Provide the [x, y] coordinate of the cell's center where the given text is located.  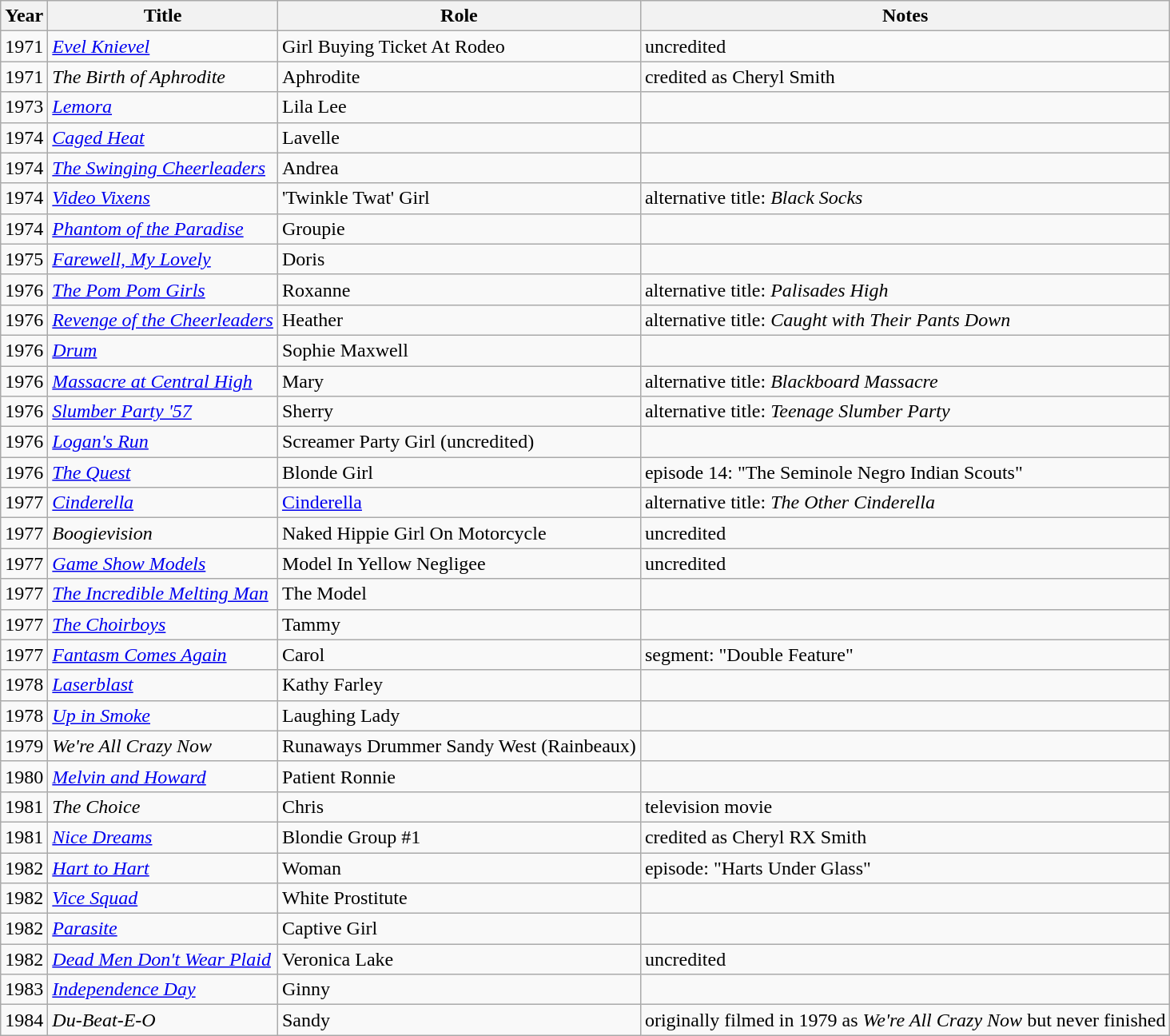
The Birth of Aphrodite [163, 77]
The Swinging Cheerleaders [163, 168]
1980 [24, 776]
Phantom of the Paradise [163, 229]
Drum [163, 350]
Mary [459, 381]
'Twinkle Twat' Girl [459, 198]
The Model [459, 594]
Ginny [459, 990]
Runaways Drummer Sandy West (Rainbeaux) [459, 746]
Game Show Models [163, 564]
episode 14: "The Seminole Negro Indian Scouts" [905, 472]
1975 [24, 259]
Roxanne [459, 289]
alternative title: Black Socks [905, 198]
television movie [905, 807]
Veronica Lake [459, 959]
Captive Girl [459, 929]
The Quest [163, 472]
Girl Buying Ticket At Rodeo [459, 46]
1979 [24, 746]
Parasite [163, 929]
1984 [24, 1020]
Groupie [459, 229]
Fantasm Comes Again [163, 655]
Lila Lee [459, 107]
Evel Knievel [163, 46]
Du-Beat-E-O [163, 1020]
segment: "Double Feature" [905, 655]
White Prostitute [459, 899]
Laserblast [163, 685]
Doris [459, 259]
alternative title: Teenage Slumber Party [905, 412]
Boogievision [163, 533]
Tammy [459, 624]
alternative title: Blackboard Massacre [905, 381]
We're All Crazy Now [163, 746]
Revenge of the Cheerleaders [163, 320]
Nice Dreams [163, 837]
Blonde Girl [459, 472]
episode: "Harts Under Glass" [905, 867]
Video Vixens [163, 198]
The Pom Pom Girls [163, 289]
The Incredible Melting Man [163, 594]
Aphrodite [459, 77]
Laughing Lady [459, 715]
Patient Ronnie [459, 776]
Farewell, My Lovely [163, 259]
Vice Squad [163, 899]
credited as Cheryl Smith [905, 77]
Screamer Party Girl (uncredited) [459, 442]
Sandy [459, 1020]
Dead Men Don't Wear Plaid [163, 959]
Lemora [163, 107]
Sophie Maxwell [459, 350]
Melvin and Howard [163, 776]
Slumber Party '57 [163, 412]
alternative title: Caught with Their Pants Down [905, 320]
Heather [459, 320]
Carol [459, 655]
Naked Hippie Girl On Motorcycle [459, 533]
Notes [905, 16]
Hart to Hart [163, 867]
credited as Cheryl RX Smith [905, 837]
The Choirboys [163, 624]
The Choice [163, 807]
Woman [459, 867]
Year [24, 16]
Caged Heat [163, 137]
Massacre at Central High [163, 381]
Up in Smoke [163, 715]
Logan's Run [163, 442]
Sherry [459, 412]
Title [163, 16]
1973 [24, 107]
originally filmed in 1979 as We're All Crazy Now but never finished [905, 1020]
Lavelle [459, 137]
Kathy Farley [459, 685]
Model In Yellow Negligee [459, 564]
Independence Day [163, 990]
alternative title: The Other Cinderella [905, 503]
Role [459, 16]
Blondie Group #1 [459, 837]
1983 [24, 990]
Chris [459, 807]
Andrea [459, 168]
alternative title: Palisades High [905, 289]
